Find where the given text appears and provide that cell's center as (X, Y) coordinate. 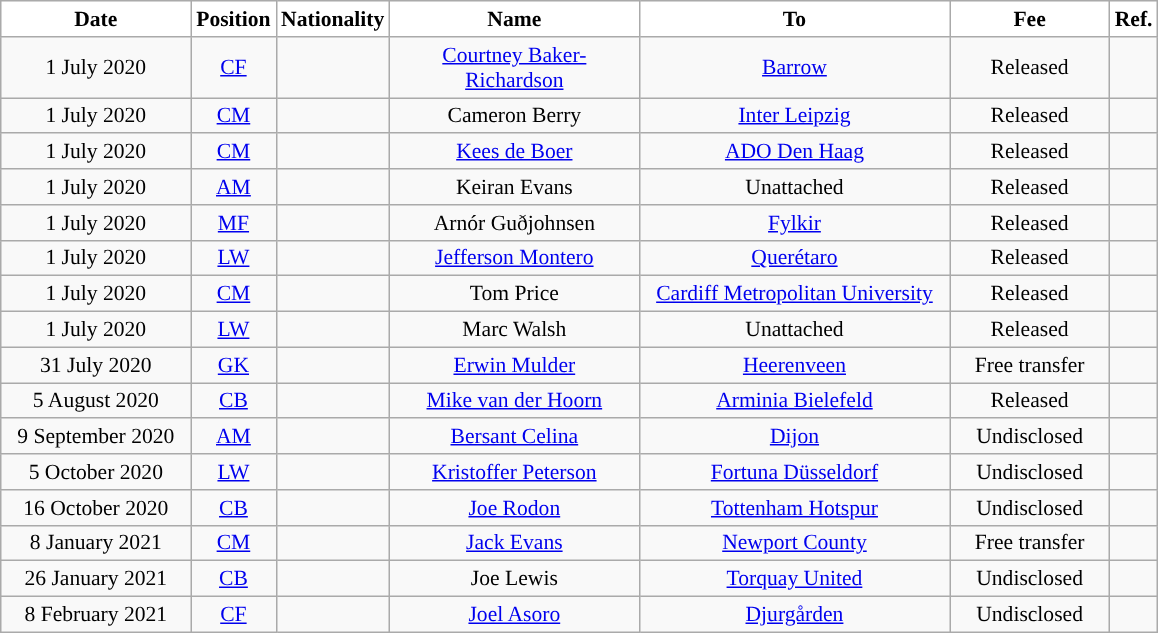
Ref. (1134, 19)
Fylkir (794, 223)
26 January 2021 (96, 579)
Arminia Bielefeld (794, 401)
Inter Leipzig (794, 116)
Marc Walsh (514, 330)
Barrow (794, 68)
Courtney Baker-Richardson (514, 68)
9 September 2020 (96, 437)
Joe Rodon (514, 508)
Cameron Berry (514, 116)
Querétaro (794, 258)
8 February 2021 (96, 615)
16 October 2020 (96, 508)
MF (234, 223)
Mike van der Hoorn (514, 401)
Kees de Boer (514, 152)
Jack Evans (514, 543)
Position (234, 19)
Kristoffer Peterson (514, 472)
Tottenham Hotspur (794, 508)
Keiran Evans (514, 187)
GK (234, 365)
5 August 2020 (96, 401)
Heerenveen (794, 365)
Name (514, 19)
Joe Lewis (514, 579)
Newport County (794, 543)
Arnór Guðjohnsen (514, 223)
Date (96, 19)
8 January 2021 (96, 543)
Cardiff Metropolitan University (794, 294)
Fortuna Düsseldorf (794, 472)
Torquay United (794, 579)
Erwin Mulder (514, 365)
To (794, 19)
Bersant Celina (514, 437)
Dijon (794, 437)
Fee (1030, 19)
Jefferson Montero (514, 258)
5 October 2020 (96, 472)
Tom Price (514, 294)
31 July 2020 (96, 365)
Joel Asoro (514, 615)
ADO Den Haag (794, 152)
Nationality (332, 19)
Djurgården (794, 615)
